For the text-containing cell, return its midpoint in [x, y] coordinate format. 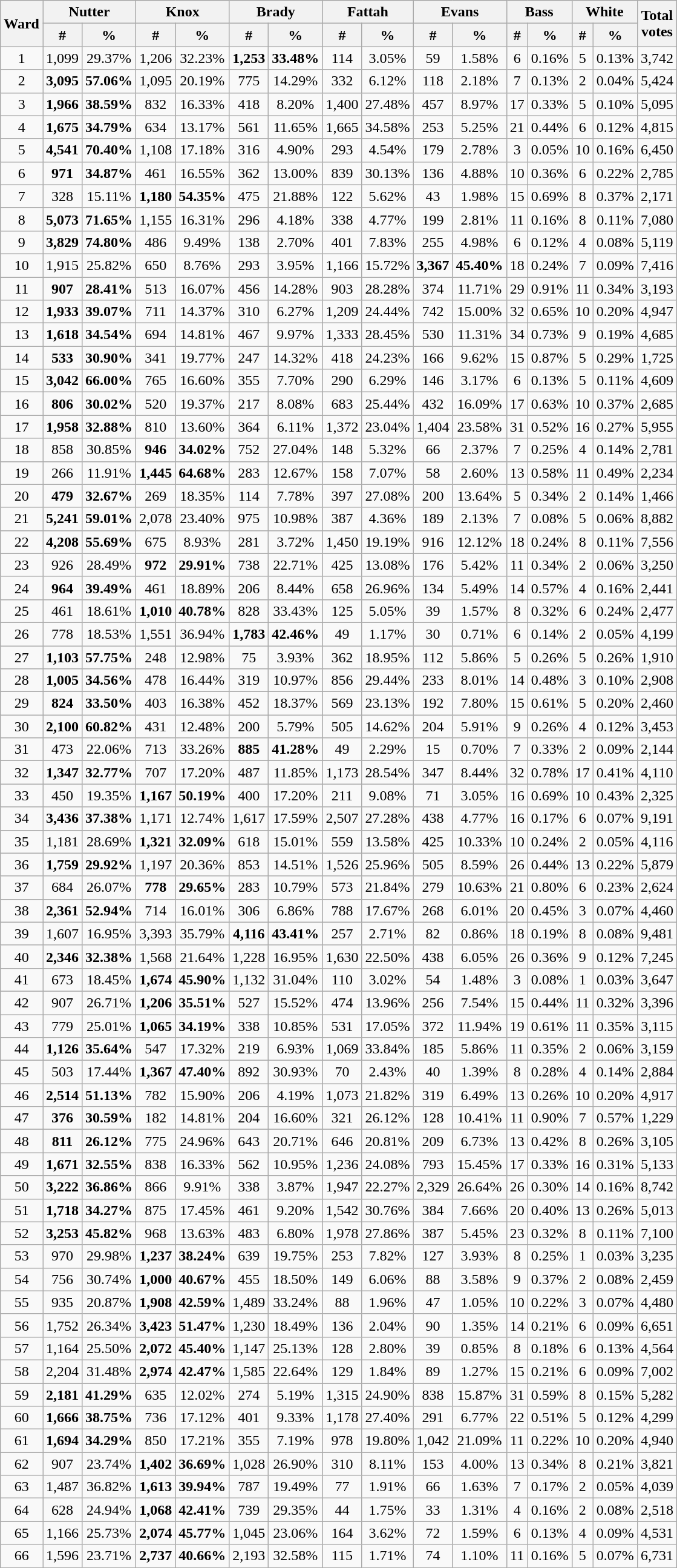
24.90% [387, 1394]
9.33% [295, 1418]
650 [156, 265]
0.04% [615, 81]
850 [156, 1441]
25.13% [295, 1348]
376 [62, 1118]
8,882 [657, 519]
56 [22, 1325]
10.79% [295, 888]
40.67% [202, 1279]
4.54% [387, 150]
7.83% [387, 242]
2,781 [657, 450]
2.60% [479, 473]
12.48% [202, 726]
1,228 [249, 957]
1,147 [249, 1348]
2.80% [387, 1348]
11.65% [295, 127]
54.35% [202, 196]
0.59% [549, 1394]
1.91% [387, 1487]
18.50% [295, 1279]
12.12% [479, 542]
7.82% [387, 1256]
0.78% [549, 772]
2,518 [657, 1510]
1,450 [342, 542]
1,069 [342, 1049]
20.36% [202, 865]
7.54% [479, 1003]
372 [433, 1026]
14.51% [295, 865]
27 [22, 657]
41 [22, 980]
42.47% [202, 1371]
467 [249, 335]
5.49% [479, 588]
3,436 [62, 819]
18.89% [202, 588]
266 [62, 473]
3,250 [657, 565]
1,958 [62, 427]
211 [342, 796]
158 [342, 473]
18.49% [295, 1325]
29.44% [387, 680]
875 [156, 1210]
0.27% [615, 427]
10.33% [479, 842]
926 [62, 565]
1,253 [249, 58]
711 [156, 312]
43.41% [295, 934]
14.37% [202, 312]
1,103 [62, 657]
456 [249, 289]
30.85% [109, 450]
0.70% [479, 749]
9.20% [295, 1210]
1,617 [249, 819]
1,908 [156, 1302]
4,208 [62, 542]
0.40% [549, 1210]
1,042 [433, 1441]
3,393 [156, 934]
29.37% [109, 58]
11.85% [295, 772]
4.98% [479, 242]
255 [433, 242]
21.64% [202, 957]
279 [433, 888]
903 [342, 289]
520 [156, 404]
2,460 [657, 703]
110 [342, 980]
219 [249, 1049]
1.10% [479, 1556]
75 [249, 657]
25.01% [109, 1026]
9.08% [387, 796]
1,630 [342, 957]
573 [342, 888]
19.49% [295, 1487]
793 [433, 1164]
2.18% [479, 81]
7,416 [657, 265]
3.72% [295, 542]
37 [22, 888]
432 [433, 404]
2,459 [657, 1279]
6.05% [479, 957]
635 [156, 1394]
455 [249, 1279]
1.98% [479, 196]
479 [62, 496]
1,966 [62, 104]
332 [342, 81]
739 [249, 1510]
2,884 [657, 1072]
1,333 [342, 335]
257 [342, 934]
22.71% [295, 565]
1,171 [156, 819]
32.67% [109, 496]
30.76% [387, 1210]
55 [22, 1302]
19.80% [387, 1441]
60 [22, 1418]
40.78% [202, 611]
1,005 [62, 680]
839 [342, 173]
16.55% [202, 173]
478 [156, 680]
11.91% [109, 473]
1,694 [62, 1441]
1,367 [156, 1072]
3.95% [295, 265]
3,829 [62, 242]
5.45% [479, 1233]
707 [156, 772]
2.29% [387, 749]
374 [433, 289]
1,010 [156, 611]
164 [342, 1533]
1,028 [249, 1464]
474 [342, 1003]
50.19% [202, 796]
3,193 [657, 289]
34.79% [109, 127]
2,737 [156, 1556]
1.31% [479, 1510]
5,119 [657, 242]
569 [342, 703]
0.15% [615, 1394]
18.53% [109, 634]
1,181 [62, 842]
1,910 [657, 657]
9.62% [479, 358]
5.62% [387, 196]
4,609 [657, 381]
978 [342, 1441]
15.52% [295, 1003]
146 [433, 381]
7,556 [657, 542]
2,100 [62, 726]
248 [156, 657]
2.04% [387, 1325]
1,596 [62, 1556]
1,155 [156, 219]
0.65% [549, 312]
0.29% [615, 358]
1,551 [156, 634]
57.06% [109, 81]
274 [249, 1394]
Evans [460, 12]
0.90% [549, 1118]
1,487 [62, 1487]
53 [22, 1256]
22.06% [109, 749]
39.49% [109, 588]
1,542 [342, 1210]
779 [62, 1026]
1,568 [156, 957]
562 [249, 1164]
35 [22, 842]
1.63% [479, 1487]
148 [342, 450]
6.12% [387, 81]
2,325 [657, 796]
828 [249, 611]
694 [156, 335]
646 [342, 1141]
45.77% [202, 1533]
19.35% [109, 796]
52.94% [109, 911]
71.65% [109, 219]
321 [342, 1118]
27.40% [387, 1418]
1,666 [62, 1418]
11.71% [479, 289]
9.91% [202, 1187]
5,095 [657, 104]
32.55% [109, 1164]
1.17% [387, 634]
34.02% [202, 450]
24 [22, 588]
38 [22, 911]
82 [433, 934]
8.20% [295, 104]
639 [249, 1256]
1,347 [62, 772]
51.13% [109, 1095]
32.88% [109, 427]
5,282 [657, 1394]
3,821 [657, 1464]
25.96% [387, 865]
45 [22, 1072]
9.49% [202, 242]
7.07% [387, 473]
247 [249, 358]
7.66% [479, 1210]
13.00% [295, 173]
71 [433, 796]
15.45% [479, 1164]
14.28% [295, 289]
269 [156, 496]
23.74% [109, 1464]
824 [62, 703]
17.05% [387, 1026]
628 [62, 1510]
Brady [276, 12]
2.81% [479, 219]
10.97% [295, 680]
28.49% [109, 565]
192 [433, 703]
2,974 [156, 1371]
7.78% [295, 496]
1,173 [342, 772]
64 [22, 1510]
483 [249, 1233]
24.44% [387, 312]
6.73% [479, 1141]
3,647 [657, 980]
853 [249, 865]
811 [62, 1141]
22.50% [387, 957]
742 [433, 312]
59.01% [109, 519]
892 [249, 1072]
3.87% [295, 1187]
885 [249, 749]
964 [62, 588]
397 [342, 496]
1.96% [387, 1302]
1,915 [62, 265]
341 [156, 358]
268 [433, 911]
6.29% [387, 381]
788 [342, 911]
2,507 [342, 819]
13.08% [387, 565]
22.64% [295, 1371]
6,651 [657, 1325]
0.51% [549, 1418]
7,002 [657, 1371]
561 [249, 127]
0.85% [479, 1348]
1,671 [62, 1164]
5.79% [295, 726]
2,078 [156, 519]
1,068 [156, 1510]
1,180 [156, 196]
0.28% [549, 1072]
10.95% [295, 1164]
3.62% [387, 1533]
19.75% [295, 1256]
34.19% [202, 1026]
3.02% [387, 980]
1,752 [62, 1325]
23.40% [202, 519]
70.40% [109, 150]
4,947 [657, 312]
364 [249, 427]
1,126 [62, 1049]
4,299 [657, 1418]
30.02% [109, 404]
2,624 [657, 888]
24.08% [387, 1164]
17.12% [202, 1418]
0.18% [549, 1348]
2,785 [657, 173]
1,230 [249, 1325]
17.21% [202, 1441]
185 [433, 1049]
33.48% [295, 58]
1,236 [342, 1164]
30.13% [387, 173]
1,095 [156, 81]
291 [433, 1418]
782 [156, 1095]
2,908 [657, 680]
1,197 [156, 865]
2,329 [433, 1187]
858 [62, 450]
400 [249, 796]
118 [433, 81]
127 [433, 1256]
70 [342, 1072]
18.61% [109, 611]
4.19% [295, 1095]
17.67% [387, 911]
7,100 [657, 1233]
28 [22, 680]
26.71% [109, 1003]
42.59% [202, 1302]
41.28% [295, 749]
2,144 [657, 749]
0.71% [479, 634]
6.11% [295, 427]
8.59% [479, 865]
21.09% [479, 1441]
31.48% [109, 1371]
28.69% [109, 842]
30.90% [109, 358]
32.23% [202, 58]
4.88% [479, 173]
5,133 [657, 1164]
0.86% [479, 934]
24.96% [202, 1141]
975 [249, 519]
61 [22, 1441]
46 [22, 1095]
12.67% [295, 473]
4,940 [657, 1441]
1,618 [62, 335]
33.43% [295, 611]
1,402 [156, 1464]
4,685 [657, 335]
972 [156, 565]
2.37% [479, 450]
1,933 [62, 312]
2.71% [387, 934]
658 [342, 588]
18.45% [109, 980]
25.44% [387, 404]
51.47% [202, 1325]
23.71% [109, 1556]
4,110 [657, 772]
22.27% [387, 1187]
39.07% [109, 312]
77 [342, 1487]
2,685 [657, 404]
1,585 [249, 1371]
41.29% [109, 1394]
25.73% [109, 1533]
34.87% [109, 173]
47.40% [202, 1072]
916 [433, 542]
673 [62, 980]
0.31% [615, 1164]
38.75% [109, 1418]
1.48% [479, 980]
457 [433, 104]
1,178 [342, 1418]
32.38% [109, 957]
6,450 [657, 150]
1.05% [479, 1302]
1,445 [156, 473]
12.98% [202, 657]
27.04% [295, 450]
9.97% [295, 335]
27.08% [387, 496]
8.97% [479, 104]
4,531 [657, 1533]
8.01% [479, 680]
2,477 [657, 611]
Bass [539, 12]
34.54% [109, 335]
752 [249, 450]
57.75% [109, 657]
19.77% [202, 358]
9,191 [657, 819]
1.75% [387, 1510]
11.31% [479, 335]
2,361 [62, 911]
486 [156, 242]
62 [22, 1464]
Ward [22, 24]
153 [433, 1464]
0.63% [549, 404]
27.86% [387, 1233]
1,209 [342, 312]
17.32% [202, 1049]
38.24% [202, 1256]
32.09% [202, 842]
White [604, 12]
10.41% [479, 1118]
26.34% [109, 1325]
1,613 [156, 1487]
328 [62, 196]
1,759 [62, 865]
37.38% [109, 819]
Fattah [368, 12]
643 [249, 1141]
7.70% [295, 381]
65 [22, 1533]
45.82% [109, 1233]
63 [22, 1487]
1,000 [156, 1279]
3,159 [657, 1049]
1,466 [657, 496]
74.80% [109, 242]
4.90% [295, 150]
89 [433, 1371]
13.63% [202, 1233]
3.58% [479, 1279]
20.87% [109, 1302]
738 [249, 565]
5,424 [657, 81]
530 [433, 335]
33.24% [295, 1302]
25 [22, 611]
38.59% [109, 104]
0.45% [549, 911]
14.32% [295, 358]
33.50% [109, 703]
4,460 [657, 911]
3.17% [479, 381]
4,480 [657, 1302]
189 [433, 519]
29.35% [295, 1510]
45.90% [202, 980]
475 [249, 196]
1,372 [342, 427]
115 [342, 1556]
452 [249, 703]
23.58% [479, 427]
26.90% [295, 1464]
16.01% [202, 911]
970 [62, 1256]
138 [249, 242]
1.59% [479, 1533]
6,731 [657, 1556]
217 [249, 404]
810 [156, 427]
13.64% [479, 496]
26.96% [387, 588]
39.94% [202, 1487]
1,099 [62, 58]
1.27% [479, 1371]
5,013 [657, 1210]
72 [433, 1533]
2,171 [657, 196]
12.74% [202, 819]
6.06% [387, 1279]
17.18% [202, 150]
1,978 [342, 1233]
5.19% [295, 1394]
28.41% [109, 289]
1,315 [342, 1394]
1,489 [249, 1302]
29.91% [202, 565]
166 [433, 358]
683 [342, 404]
2,204 [62, 1371]
26.64% [479, 1187]
290 [342, 381]
713 [156, 749]
1,132 [249, 980]
33.84% [387, 1049]
34.27% [109, 1210]
3,742 [657, 58]
15.11% [109, 196]
21.88% [295, 196]
5.05% [387, 611]
24.94% [109, 1510]
2,193 [249, 1556]
3,453 [657, 726]
13.60% [202, 427]
1,237 [156, 1256]
3,042 [62, 381]
2,072 [156, 1348]
40.66% [202, 1556]
559 [342, 842]
35.79% [202, 934]
0.30% [549, 1187]
15.72% [387, 265]
149 [342, 1279]
18.37% [295, 703]
5.25% [479, 127]
8,742 [657, 1187]
31.04% [295, 980]
29.98% [109, 1256]
1,665 [342, 127]
316 [249, 150]
66.00% [109, 381]
450 [62, 796]
90 [433, 1325]
2,234 [657, 473]
13.58% [387, 842]
1,526 [342, 865]
0.80% [549, 888]
347 [433, 772]
5,955 [657, 427]
714 [156, 911]
1.39% [479, 1072]
18.35% [202, 496]
17.59% [295, 819]
1,725 [657, 358]
6.93% [295, 1049]
7.80% [479, 703]
1,108 [156, 150]
19.19% [387, 542]
1,073 [342, 1095]
946 [156, 450]
0.87% [549, 358]
12 [22, 312]
8.93% [202, 542]
6.27% [295, 312]
4,917 [657, 1095]
42.46% [295, 634]
13.96% [387, 1003]
35.51% [202, 1003]
4.00% [479, 1464]
756 [62, 1279]
6.01% [479, 911]
28.54% [387, 772]
199 [433, 219]
2,514 [62, 1095]
0.42% [549, 1141]
15.90% [202, 1095]
5,073 [62, 219]
1,164 [62, 1348]
547 [156, 1049]
15.01% [295, 842]
23.04% [387, 427]
1.57% [479, 611]
0.91% [549, 289]
14.29% [295, 81]
0.23% [615, 888]
15.87% [479, 1394]
403 [156, 703]
1,675 [62, 127]
14.62% [387, 726]
634 [156, 127]
935 [62, 1302]
2.70% [295, 242]
0.43% [615, 796]
3,235 [657, 1256]
16.09% [479, 404]
4,541 [62, 150]
129 [342, 1371]
16.44% [202, 680]
32.77% [109, 772]
36.94% [202, 634]
233 [433, 680]
0.48% [549, 680]
3,095 [62, 81]
431 [156, 726]
1.35% [479, 1325]
182 [156, 1118]
7,245 [657, 957]
11.94% [479, 1026]
8.76% [202, 265]
2,181 [62, 1394]
30.59% [109, 1118]
36.86% [109, 1187]
36 [22, 865]
2,441 [657, 588]
10.98% [295, 519]
866 [156, 1187]
6.86% [295, 911]
533 [62, 358]
1,065 [156, 1026]
4,199 [657, 634]
25.50% [109, 1348]
5.32% [387, 450]
29.65% [202, 888]
765 [156, 381]
3,423 [156, 1325]
0.58% [549, 473]
3,253 [62, 1233]
527 [249, 1003]
2.78% [479, 150]
5,241 [62, 519]
34.58% [387, 127]
12.02% [202, 1394]
25.82% [109, 265]
125 [342, 611]
55.69% [109, 542]
1.71% [387, 1556]
48 [22, 1141]
684 [62, 888]
7.19% [295, 1441]
832 [156, 104]
7,080 [657, 219]
0.73% [549, 335]
112 [433, 657]
26.07% [109, 888]
503 [62, 1072]
4.36% [387, 519]
4.18% [295, 219]
1.58% [479, 58]
122 [342, 196]
3,396 [657, 1003]
21.82% [387, 1095]
256 [433, 1003]
5.91% [479, 726]
20.19% [202, 81]
1,321 [156, 842]
57 [22, 1348]
8.08% [295, 404]
209 [433, 1141]
4,039 [657, 1487]
9,481 [657, 934]
23.06% [295, 1533]
787 [249, 1487]
1,045 [249, 1533]
30.74% [109, 1279]
23.13% [387, 703]
27.48% [387, 104]
Totalvotes [657, 24]
176 [433, 565]
50 [22, 1187]
42.41% [202, 1510]
Nutter [89, 12]
1,229 [657, 1118]
5,879 [657, 865]
5.42% [479, 565]
8.11% [387, 1464]
971 [62, 173]
2,074 [156, 1533]
33.26% [202, 749]
179 [433, 150]
10.85% [295, 1026]
1.84% [387, 1371]
2.13% [479, 519]
531 [342, 1026]
1,607 [62, 934]
806 [62, 404]
513 [156, 289]
30.93% [295, 1072]
74 [433, 1556]
3,222 [62, 1187]
28.45% [387, 335]
4,564 [657, 1348]
134 [433, 588]
34.29% [109, 1441]
36.69% [202, 1464]
1,674 [156, 980]
15.00% [479, 312]
384 [433, 1210]
856 [342, 680]
1,947 [342, 1187]
487 [249, 772]
2,346 [62, 957]
0.49% [615, 473]
20.71% [295, 1141]
16.31% [202, 219]
Knox [183, 12]
3,367 [433, 265]
675 [156, 542]
3,115 [657, 1026]
4,815 [657, 127]
32.58% [295, 1556]
24.23% [387, 358]
17.44% [109, 1072]
36.82% [109, 1487]
10.63% [479, 888]
17.45% [202, 1210]
6.49% [479, 1095]
52 [22, 1233]
13.17% [202, 127]
64.68% [202, 473]
1,167 [156, 796]
473 [62, 749]
28.28% [387, 289]
618 [249, 842]
16.07% [202, 289]
51 [22, 1210]
2.43% [387, 1072]
29.92% [109, 865]
42 [22, 1003]
60.82% [109, 726]
6.80% [295, 1233]
19.37% [202, 404]
3,105 [657, 1141]
296 [249, 219]
736 [156, 1418]
968 [156, 1233]
0.41% [615, 772]
34.56% [109, 680]
1,404 [433, 427]
1,783 [249, 634]
1,400 [342, 104]
306 [249, 911]
35.64% [109, 1049]
1,718 [62, 1210]
0.52% [549, 427]
27.28% [387, 819]
281 [249, 542]
16.38% [202, 703]
18.95% [387, 657]
21.84% [387, 888]
20.81% [387, 1141]
6.77% [479, 1418]
